Return [x, y] of the center of cell containing provided text 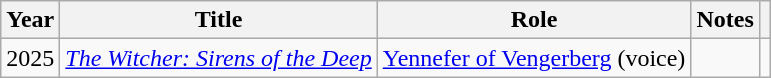
The Witcher: Sirens of the Deep [218, 58]
Year [30, 20]
Role [534, 20]
Yennefer of Vengerberg (voice) [534, 58]
Title [218, 20]
2025 [30, 58]
Notes [725, 20]
